Determine the (X, Y) coordinate at the center of the cell enclosing the given text.  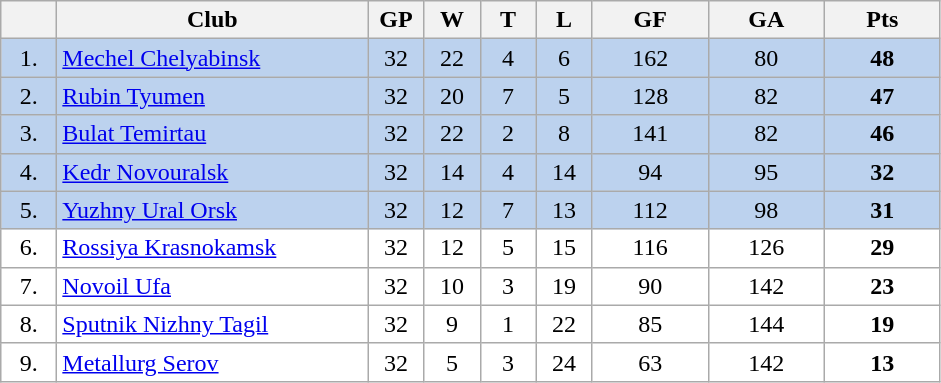
20 (452, 96)
Sputnik Nizhny Tagil (212, 324)
Club (212, 20)
W (452, 20)
162 (650, 58)
10 (452, 286)
112 (650, 210)
Metallurg Serov (212, 362)
90 (650, 286)
126 (766, 248)
7. (29, 286)
144 (766, 324)
2 (508, 134)
47 (882, 96)
29 (882, 248)
8. (29, 324)
85 (650, 324)
8 (564, 134)
L (564, 20)
2. (29, 96)
Novoil Ufa (212, 286)
T (508, 20)
Bulat Temirtau (212, 134)
Rubin Tyumen (212, 96)
GP (396, 20)
4. (29, 172)
94 (650, 172)
9. (29, 362)
GA (766, 20)
Kedr Novouralsk (212, 172)
1. (29, 58)
98 (766, 210)
15 (564, 248)
95 (766, 172)
24 (564, 362)
Yuzhny Ural Orsk (212, 210)
116 (650, 248)
128 (650, 96)
Mechel Chelyabinsk (212, 58)
5. (29, 210)
Rossiya Krasnokamsk (212, 248)
3. (29, 134)
1 (508, 324)
80 (766, 58)
GF (650, 20)
9 (452, 324)
141 (650, 134)
Pts (882, 20)
46 (882, 134)
6 (564, 58)
48 (882, 58)
63 (650, 362)
6. (29, 248)
31 (882, 210)
23 (882, 286)
